Detect which cell encompasses the target text, then output its [X, Y] center coordinate. 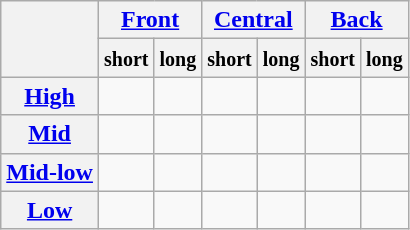
Low [50, 210]
Front [150, 20]
Mid-low [50, 172]
High [50, 96]
Central [254, 20]
Back [356, 20]
Mid [50, 134]
